Return (x, y) of the center of cell containing provided text 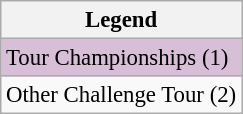
Tour Championships (1) (122, 58)
Other Challenge Tour (2) (122, 95)
Legend (122, 20)
